Return the (x, y) coordinate for the center point of the cell that contains the specified text.  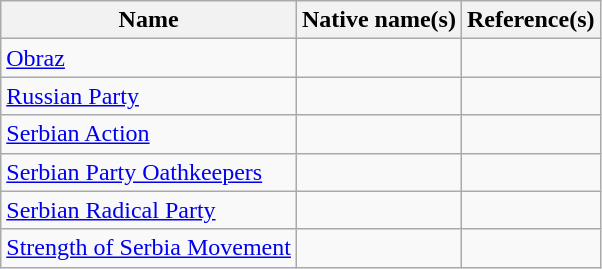
Native name(s) (378, 20)
Reference(s) (530, 20)
Obraz (149, 58)
Serbian Party Oathkeepers (149, 172)
Strength of Serbia Movement (149, 248)
Serbian Action (149, 134)
Russian Party (149, 96)
Name (149, 20)
Serbian Radical Party (149, 210)
